Determine the (x, y) coordinate at the center of the cell enclosing the given text.  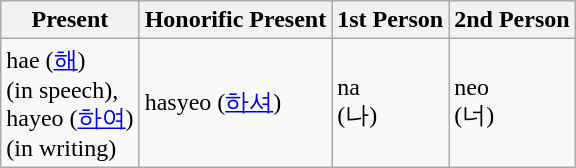
neo(너) (512, 103)
hae (해)(in speech),hayeo (하여)(in writing) (70, 103)
1st Person (390, 20)
na(나) (390, 103)
2nd Person (512, 20)
Present (70, 20)
hasyeo (하셔) (236, 103)
Honorific Present (236, 20)
